Return [X, Y] of the center of cell containing provided text 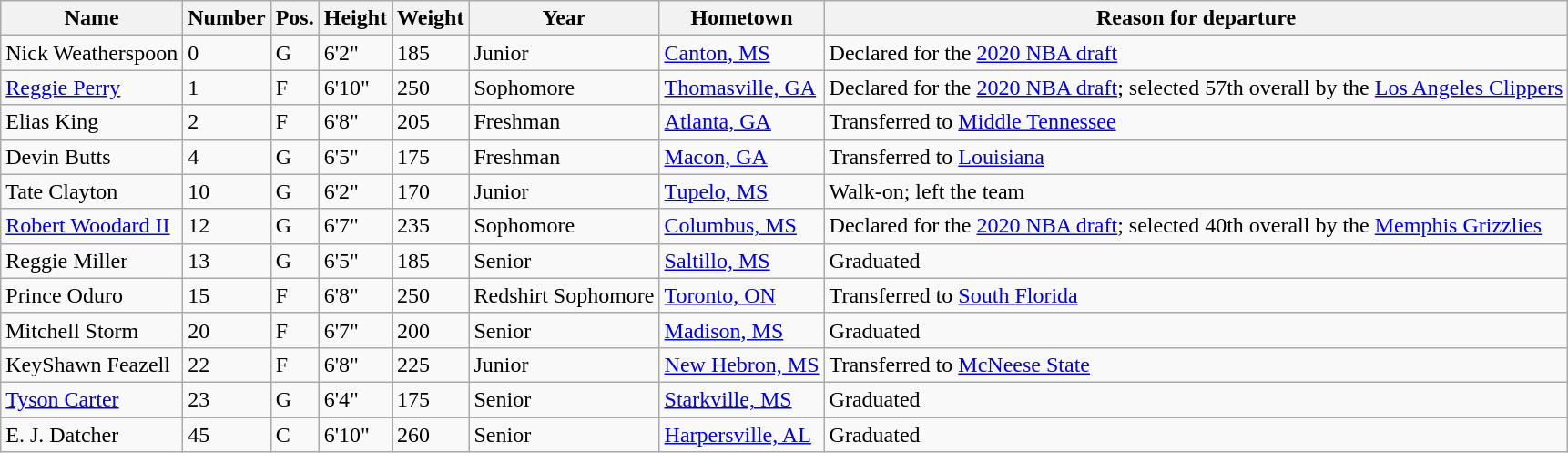
Declared for the 2020 NBA draft; selected 57th overall by the Los Angeles Clippers [1196, 88]
New Hebron, MS [741, 365]
Year [565, 18]
Transferred to Louisiana [1196, 157]
12 [227, 226]
10 [227, 191]
Canton, MS [741, 53]
Redshirt Sophomore [565, 295]
20 [227, 330]
1 [227, 88]
Macon, GA [741, 157]
205 [431, 122]
Atlanta, GA [741, 122]
13 [227, 261]
Reggie Perry [92, 88]
Declared for the 2020 NBA draft; selected 40th overall by the Memphis Grizzlies [1196, 226]
22 [227, 365]
23 [227, 399]
Starkville, MS [741, 399]
Hometown [741, 18]
Nick Weatherspoon [92, 53]
Devin Butts [92, 157]
45 [227, 435]
Tate Clayton [92, 191]
Robert Woodard II [92, 226]
Transferred to South Florida [1196, 295]
Toronto, ON [741, 295]
Tyson Carter [92, 399]
Number [227, 18]
Walk-on; left the team [1196, 191]
200 [431, 330]
Tupelo, MS [741, 191]
Pos. [295, 18]
170 [431, 191]
C [295, 435]
4 [227, 157]
Height [355, 18]
Name [92, 18]
Prince Oduro [92, 295]
6'4" [355, 399]
Transferred to McNeese State [1196, 365]
2 [227, 122]
Elias King [92, 122]
E. J. Datcher [92, 435]
0 [227, 53]
Mitchell Storm [92, 330]
235 [431, 226]
Weight [431, 18]
Thomasville, GA [741, 88]
225 [431, 365]
Saltillo, MS [741, 261]
Columbus, MS [741, 226]
260 [431, 435]
Declared for the 2020 NBA draft [1196, 53]
Madison, MS [741, 330]
Reggie Miller [92, 261]
15 [227, 295]
Transferred to Middle Tennessee [1196, 122]
KeyShawn Feazell [92, 365]
Harpersville, AL [741, 435]
Reason for departure [1196, 18]
